Output the [x, y] coordinate of the center of the cell containing the given text.  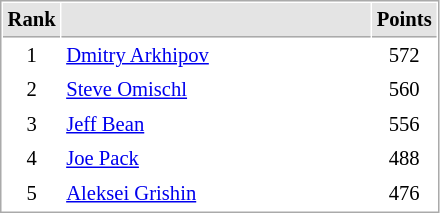
488 [404, 158]
4 [32, 158]
Rank [32, 20]
Dmitry Arkhipov [216, 56]
476 [404, 194]
2 [32, 90]
Joe Pack [216, 158]
Jeff Bean [216, 124]
572 [404, 56]
560 [404, 90]
5 [32, 194]
Steve Omischl [216, 90]
556 [404, 124]
1 [32, 56]
Points [404, 20]
3 [32, 124]
Aleksei Grishin [216, 194]
